Detect which cell encompasses the target text, then output its (x, y) center coordinate. 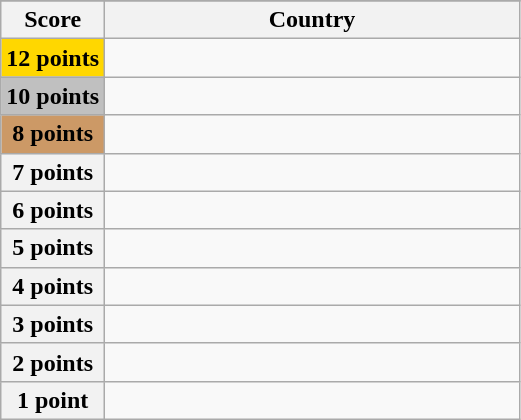
Country (312, 20)
12 points (53, 58)
1 point (53, 400)
3 points (53, 324)
5 points (53, 248)
6 points (53, 210)
8 points (53, 134)
Score (53, 20)
2 points (53, 362)
10 points (53, 96)
4 points (53, 286)
7 points (53, 172)
